Identify which cell holds the provided text, then report its (X, Y) central coordinate. 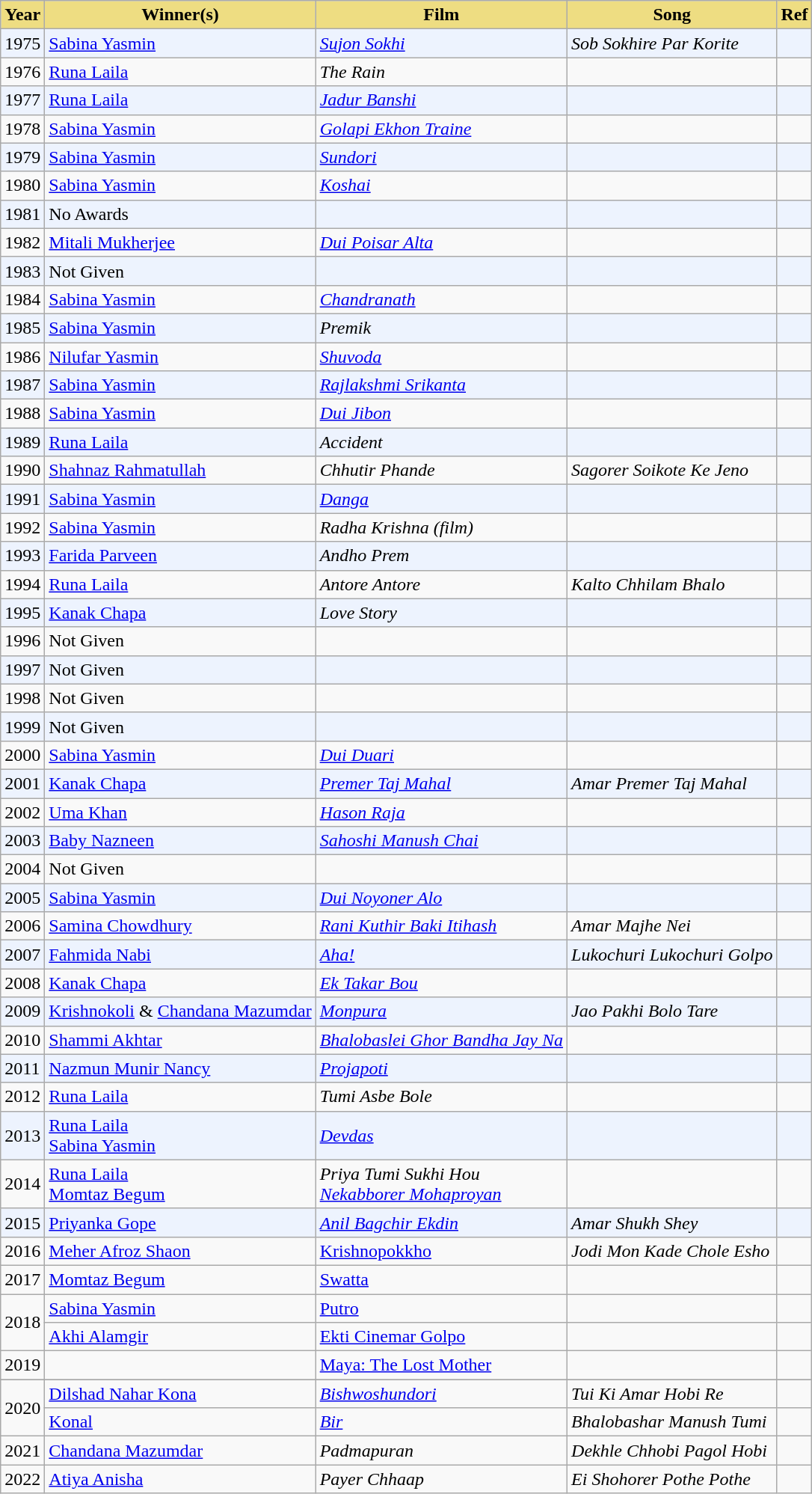
Bir (441, 1422)
Dui Jibon (441, 414)
2021 (22, 1451)
2002 (22, 812)
Love Story (441, 613)
1987 (22, 385)
Payer Chhaap (441, 1479)
Jodi Mon Kade Chole Esho (672, 1251)
2022 (22, 1479)
Amar Premer Taj Mahal (672, 783)
Antore Antore (441, 584)
Krishnokoli & Chandana Mazumdar (180, 1011)
2016 (22, 1251)
Radha Krishna (film) (441, 527)
Winner(s) (180, 15)
Ekti Cinemar Golpo (441, 1337)
1995 (22, 613)
Amar Majhe Nei (672, 926)
Accident (441, 442)
Amar Shukh Shey (672, 1222)
1992 (22, 527)
2001 (22, 783)
Danga (441, 499)
2017 (22, 1279)
2005 (22, 898)
Dui Noyoner Alo (441, 898)
1988 (22, 414)
Tumi Asbe Bole (441, 1097)
Monpura (441, 1011)
Projapoti (441, 1068)
Sagorer Soikote Ke Jeno (672, 471)
Uma Khan (180, 812)
Bhalobaslei Ghor Bandha Jay Na (441, 1040)
2008 (22, 983)
Priya Tumi Sukhi HouNekabborer Mohaproyan (441, 1184)
1991 (22, 499)
2019 (22, 1365)
1986 (22, 357)
Konal (180, 1422)
Koshai (441, 186)
Swatta (441, 1279)
Putro (441, 1308)
Mitali Mukherjee (180, 242)
Jadur Banshi (441, 100)
Akhi Alamgir (180, 1337)
Song (672, 15)
1997 (22, 670)
Meher Afroz Shaon (180, 1251)
Nilufar Yasmin (180, 357)
Shammi Akhtar (180, 1040)
Sob Sokhire Par Korite (672, 43)
1976 (22, 72)
2010 (22, 1040)
Tui Ki Amar Hobi Re (672, 1394)
Andho Prem (441, 556)
Lukochuri Lukochuri Golpo (672, 955)
Krishnopokkho (441, 1251)
2011 (22, 1068)
Sahoshi Manush Chai (441, 841)
1979 (22, 157)
1993 (22, 556)
Maya: The Lost Mother (441, 1365)
Fahmida Nabi (180, 955)
1985 (22, 328)
1994 (22, 584)
1975 (22, 43)
Golapi Ekhon Traine (441, 129)
2013 (22, 1136)
Momtaz Begum (180, 1279)
1978 (22, 129)
Chandana Mazumdar (180, 1451)
Premer Taj Mahal (441, 783)
Baby Nazneen (180, 841)
Dui Duari (441, 755)
1984 (22, 299)
Hason Raja (441, 812)
Nazmun Munir Nancy (180, 1068)
2020 (22, 1408)
Sundori (441, 157)
Film (441, 15)
1990 (22, 471)
1999 (22, 726)
Dui Poisar Alta (441, 242)
Ei Shohorer Pothe Pothe (672, 1479)
2009 (22, 1011)
2018 (22, 1323)
1977 (22, 100)
Farida Parveen (180, 556)
Jao Pakhi Bolo Tare (672, 1011)
No Awards (180, 214)
1981 (22, 214)
Chandranath (441, 299)
2007 (22, 955)
Year (22, 15)
Aha! (441, 955)
Priyanka Gope (180, 1222)
Ref (794, 15)
Dilshad Nahar Kona (180, 1394)
Rajlakshmi Srikanta (441, 385)
Premik (441, 328)
Bhalobashar Manush Tumi (672, 1422)
Shuvoda (441, 357)
Sujon Sokhi (441, 43)
2015 (22, 1222)
Anil Bagchir Ekdin (441, 1222)
1989 (22, 442)
2003 (22, 841)
Ek Takar Bou (441, 983)
2000 (22, 755)
1982 (22, 242)
2006 (22, 926)
2014 (22, 1184)
Rani Kuthir Baki Itihash (441, 926)
Kalto Chhilam Bhalo (672, 584)
2004 (22, 869)
Atiya Anisha (180, 1479)
Chhutir Phande (441, 471)
1980 (22, 186)
The Rain (441, 72)
Shahnaz Rahmatullah (180, 471)
1996 (22, 641)
1998 (22, 698)
Padmapuran (441, 1451)
2012 (22, 1097)
Runa Laila Sabina Yasmin (180, 1136)
Samina Chowdhury (180, 926)
Devdas (441, 1136)
Bishwoshundori (441, 1394)
1983 (22, 271)
Dekhle Chhobi Pagol Hobi (672, 1451)
Runa LailaMomtaz Begum (180, 1184)
